Output the [X, Y] coordinate of the center of the cell containing the given text.  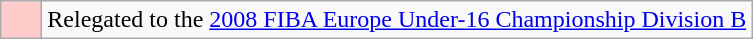
Relegated to the 2008 FIBA Europe Under-16 Championship Division B [397, 20]
